Search for the cell housing the specified text and yield its [X, Y] center coordinate. 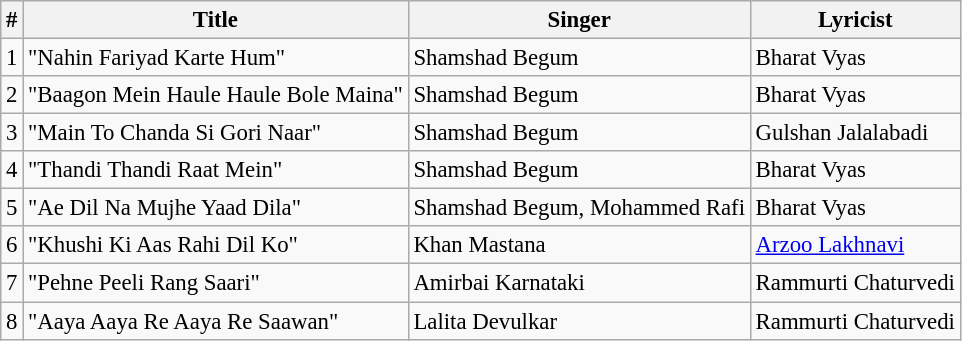
6 [12, 245]
Amirbai Karnataki [579, 283]
# [12, 20]
3 [12, 133]
Lyricist [855, 20]
5 [12, 208]
Gulshan Jalalabadi [855, 133]
"Baagon Mein Haule Haule Bole Maina" [216, 95]
1 [12, 58]
"Ae Dil Na Mujhe Yaad Dila" [216, 208]
"Main To Chanda Si Gori Naar" [216, 133]
2 [12, 95]
"Khushi Ki Aas Rahi Dil Ko" [216, 245]
"Pehne Peeli Rang Saari" [216, 283]
"Aaya Aaya Re Aaya Re Saawan" [216, 321]
Lalita Devulkar [579, 321]
Title [216, 20]
"Nahin Fariyad Karte Hum" [216, 58]
8 [12, 321]
7 [12, 283]
Shamshad Begum, Mohammed Rafi [579, 208]
Khan Mastana [579, 245]
Arzoo Lakhnavi [855, 245]
Singer [579, 20]
"Thandi Thandi Raat Mein" [216, 170]
4 [12, 170]
